Identify which cell holds the provided text, then report its [X, Y] central coordinate. 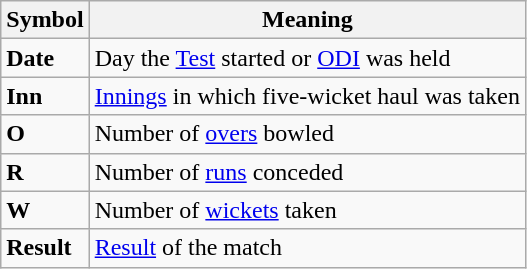
Symbol [45, 20]
Result of the match [307, 248]
Day the Test started or ODI was held [307, 58]
Result [45, 248]
Number of wickets taken [307, 210]
Date [45, 58]
Number of runs conceded [307, 172]
Meaning [307, 20]
O [45, 134]
Inn [45, 96]
Innings in which five-wicket haul was taken [307, 96]
W [45, 210]
R [45, 172]
Number of overs bowled [307, 134]
